Return [X, Y] of the center of cell containing provided text 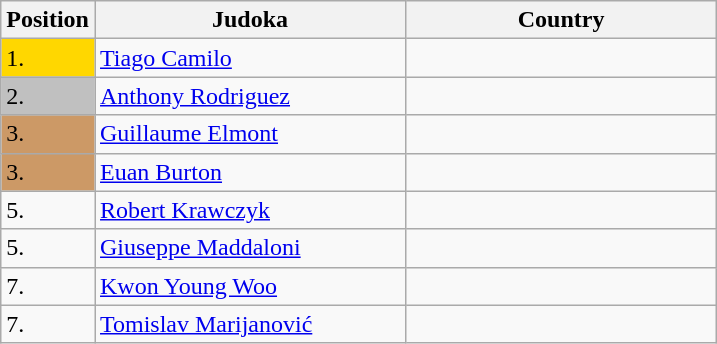
2. [48, 96]
Country [562, 20]
Giuseppe Maddaloni [250, 248]
1. [48, 58]
Tomislav Marijanović [250, 324]
Kwon Young Woo [250, 286]
Position [48, 20]
Guillaume Elmont [250, 134]
Robert Krawczyk [250, 210]
Judoka [250, 20]
Euan Burton [250, 172]
Tiago Camilo [250, 58]
Anthony Rodriguez [250, 96]
